Search for the cell housing the specified text and yield its [x, y] center coordinate. 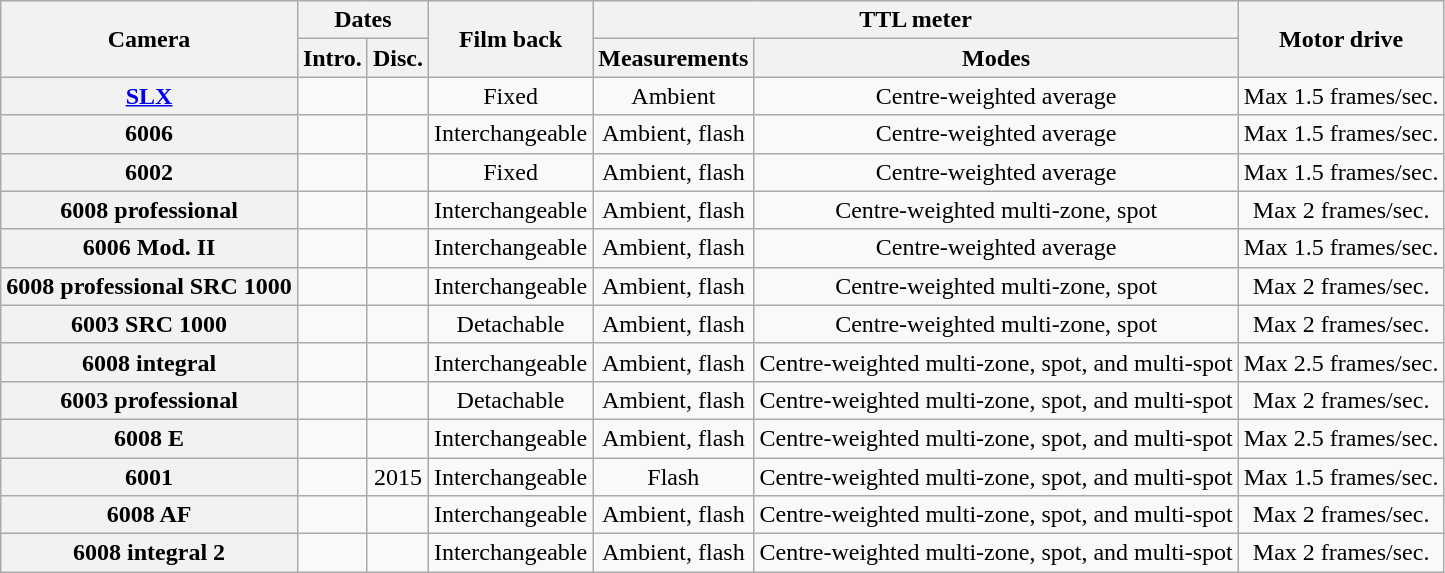
Flash [674, 477]
2015 [398, 477]
Film back [510, 39]
Measurements [674, 58]
6008 professional SRC 1000 [150, 286]
6003 professional [150, 400]
6003 SRC 1000 [150, 324]
SLX [150, 96]
6008 AF [150, 515]
Camera [150, 39]
6008 integral 2 [150, 553]
6008 integral [150, 362]
Disc. [398, 58]
TTL meter [916, 20]
6006 [150, 134]
6006 Mod. II [150, 248]
Ambient [674, 96]
6002 [150, 172]
6001 [150, 477]
Modes [996, 58]
Intro. [332, 58]
Dates [362, 20]
Motor drive [1341, 39]
6008 professional [150, 210]
6008 E [150, 438]
